Detect which cell encompasses the target text, then output its [X, Y] center coordinate. 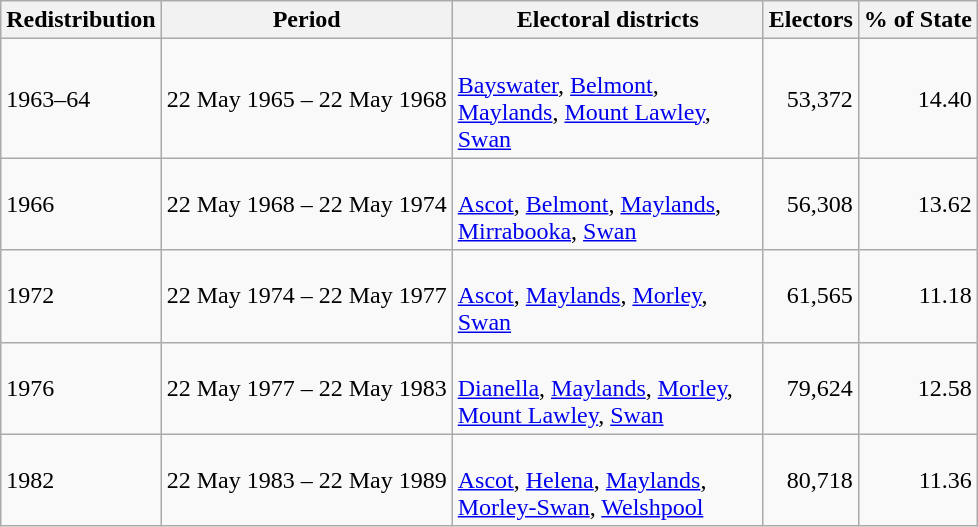
11.36 [918, 480]
56,308 [810, 204]
13.62 [918, 204]
Bayswater, Belmont, Maylands, Mount Lawley, Swan [608, 98]
22 May 1974 – 22 May 1977 [306, 296]
80,718 [810, 480]
22 May 1977 – 22 May 1983 [306, 388]
Electoral districts [608, 20]
Ascot, Helena, Maylands, Morley-Swan, Welshpool [608, 480]
12.58 [918, 388]
1966 [81, 204]
61,565 [810, 296]
Dianella, Maylands, Morley, Mount Lawley, Swan [608, 388]
1972 [81, 296]
22 May 1965 – 22 May 1968 [306, 98]
1982 [81, 480]
14.40 [918, 98]
1963–64 [81, 98]
11.18 [918, 296]
Ascot, Maylands, Morley, Swan [608, 296]
22 May 1968 – 22 May 1974 [306, 204]
53,372 [810, 98]
% of State [918, 20]
Period [306, 20]
Redistribution [81, 20]
22 May 1983 – 22 May 1989 [306, 480]
Electors [810, 20]
1976 [81, 388]
Ascot, Belmont, Maylands, Mirrabooka, Swan [608, 204]
79,624 [810, 388]
